Output the (X, Y) coordinate of the center of the cell containing the given text.  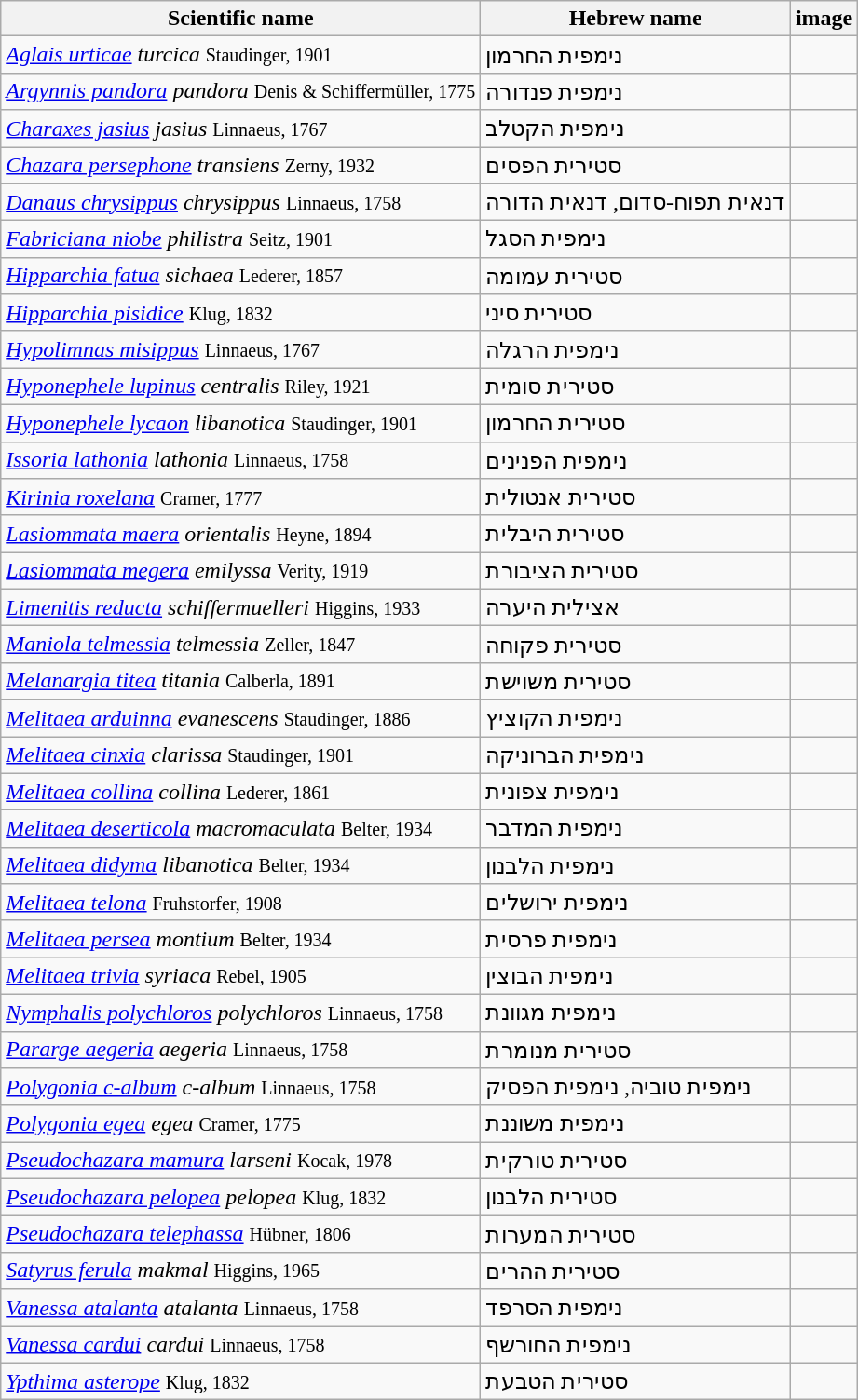
Hypolimnas misippus Linnaeus, 1767 (240, 349)
Danaus chrysippus chrysippus Linnaeus, 1758 (240, 202)
image (824, 19)
נימפית המדבר (635, 829)
נימפית טוביה, נימפית הפסיק (635, 1087)
סטירית פקוחה (635, 645)
Hipparchia fatua sichaea Lederer, 1857 (240, 276)
נימפית הסרפד (635, 1308)
סטירית עמומה (635, 276)
סטירית הפסים (635, 166)
Pseudochazara telephassa Hübner, 1806 (240, 1234)
Polygonia egea egea Cramer, 1775 (240, 1123)
Chazara persephone transiens Zerny, 1932 (240, 166)
נימפית מגוונת (635, 1013)
Maniola telmessia telmessia Zeller, 1847 (240, 645)
Melitaea didyma libanotica Belter, 1934 (240, 865)
Fabriciana niobe philistra Seitz, 1901 (240, 239)
Argynnis pandora pandora Denis & Schiffermüller, 1775 (240, 91)
Lasiommata megera emilyssa Verity, 1919 (240, 571)
נימפית פרסית (635, 939)
Charaxes jasius jasius Linnaeus, 1767 (240, 129)
Limenitis reducta schiffermuelleri Higgins, 1933 (240, 607)
Lasiommata maera orientalis Heyne, 1894 (240, 534)
Ypthima asterope Klug, 1832 (240, 1381)
סטירית מנומרת (635, 1050)
נימפית החרמון (635, 55)
Melitaea cinxia clarissa Staudinger, 1901 (240, 754)
Vanessa atalanta atalanta Linnaeus, 1758 (240, 1308)
נימפית פנדורה (635, 91)
Nymphalis polychloros polychloros Linnaeus, 1758 (240, 1013)
סטירית סיני (635, 313)
נימפית הקוציץ (635, 718)
סטירית סומית (635, 387)
Melanargia titea titania Calberla, 1891 (240, 681)
Hyponephele lupinus centralis Riley, 1921 (240, 387)
דנאית תפוח-סדום, דנאית הדורה (635, 202)
סטירית ההרים (635, 1271)
Melitaea collina collina Lederer, 1861 (240, 792)
סטירית הטבעת (635, 1381)
Melitaea telona Fruhstorfer, 1908 (240, 903)
Hipparchia pisidice Klug, 1832 (240, 313)
נימפית משוננת (635, 1123)
סטירית הציבורת (635, 571)
Pseudochazara pelopea pelopea Klug, 1832 (240, 1197)
אצילית היערה (635, 607)
Hebrew name (635, 19)
נימפית הרגלה (635, 349)
Melitaea trivia syriaca Rebel, 1905 (240, 976)
Pseudochazara mamura larseni Kocak, 1978 (240, 1161)
נימפית הסגל (635, 239)
Issoria lathonia lathonia Linnaeus, 1758 (240, 460)
סטירית הלבנון (635, 1197)
נימפית הברוניקה (635, 754)
Pararge aegeria aegeria Linnaeus, 1758 (240, 1050)
Melitaea persea montium Belter, 1934 (240, 939)
Melitaea deserticola macromaculata Belter, 1934 (240, 829)
Polygonia c-album c-album Linnaeus, 1758 (240, 1087)
Kirinia roxelana Cramer, 1777 (240, 497)
נימפית החורשף (635, 1345)
נימפית הקטלב (635, 129)
Satyrus ferula makmal Higgins, 1965 (240, 1271)
סטירית טורקית (635, 1161)
Scientific name (240, 19)
סטירית משוישת (635, 681)
סטירית החרמון (635, 423)
נימפית ירושלים (635, 903)
נימפית הפנינים (635, 460)
סטירית היבלית (635, 534)
סטירית המערות (635, 1234)
Hyponephele lycaon libanotica Staudinger, 1901 (240, 423)
סטירית אנטולית (635, 497)
Melitaea arduinna evanescens Staudinger, 1886 (240, 718)
נימפית צפונית (635, 792)
Vanessa cardui cardui Linnaeus, 1758 (240, 1345)
נימפית הבוצין (635, 976)
נימפית הלבנון (635, 865)
Aglais urticae turcica Staudinger, 1901 (240, 55)
